Scan for the cell matching the given text and deliver its [X, Y] coordinate at center. 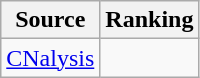
Ranking [150, 20]
Source [50, 20]
CNalysis [50, 58]
